Return (x, y) of the center of cell containing provided text 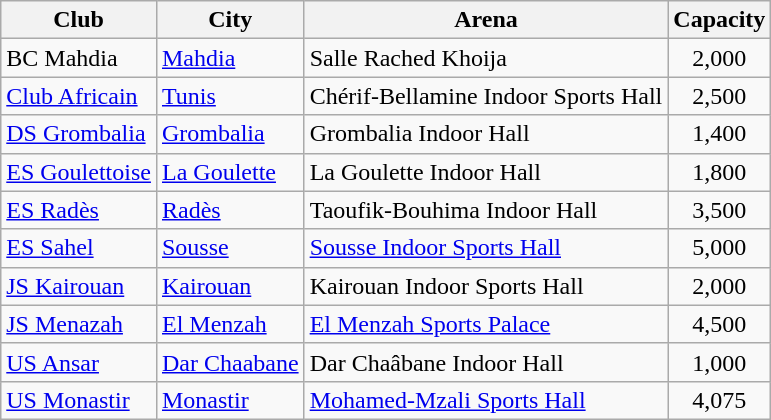
JS Kairouan (79, 286)
DS Grombalia (79, 134)
Club Africain (79, 96)
City (230, 20)
Club (79, 20)
El Menzah (230, 324)
1,800 (720, 172)
Tunis (230, 96)
La Goulette (230, 172)
BC Mahdia (79, 58)
Chérif-Bellamine Indoor Sports Hall (486, 96)
Dar Chaâbane Indoor Hall (486, 362)
Radès (230, 210)
ES Goulettoise (79, 172)
Mahdia (230, 58)
Monastir (230, 400)
5,000 (720, 248)
Salle Rached Khoija (486, 58)
US Monastir (79, 400)
Capacity (720, 20)
Mohamed-Mzali Sports Hall (486, 400)
Grombalia (230, 134)
US Ansar (79, 362)
ES Radès (79, 210)
2,500 (720, 96)
4,500 (720, 324)
3,500 (720, 210)
Grombalia Indoor Hall (486, 134)
El Menzah Sports Palace (486, 324)
Kairouan Indoor Sports Hall (486, 286)
JS Menazah (79, 324)
Arena (486, 20)
Kairouan (230, 286)
4,075 (720, 400)
ES Sahel (79, 248)
1,000 (720, 362)
Dar Chaabane (230, 362)
La Goulette Indoor Hall (486, 172)
Taoufik-Bouhima Indoor Hall (486, 210)
Sousse Indoor Sports Hall (486, 248)
1,400 (720, 134)
Sousse (230, 248)
